Scan for the cell matching the given text and deliver its [X, Y] coordinate at center. 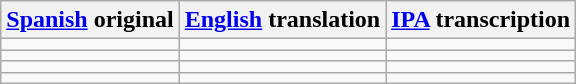
IPA transcription [481, 20]
English translation [282, 20]
Spanish original [90, 20]
